From the cell containing the given text, extract its center point as [x, y] coordinate. 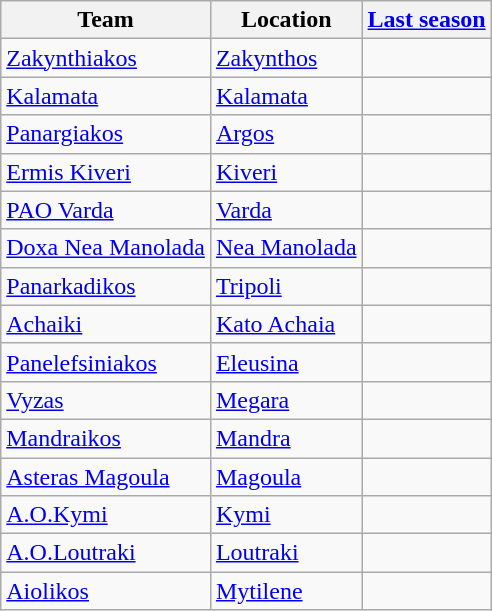
Ermis Kiveri [106, 172]
Zakynthiakos [106, 58]
Mandra [286, 438]
Eleusina [286, 362]
Achaiki [106, 324]
Panelefsiniakos [106, 362]
A.O.Kymi [106, 515]
Mytilene [286, 591]
Loutraki [286, 553]
Vyzas [106, 400]
Doxa Nea Manolada [106, 248]
Tripoli [286, 286]
PAO Varda [106, 210]
Asteras Magoula [106, 477]
Varda [286, 210]
Nea Manolada [286, 248]
Megara [286, 400]
Mandraikos [106, 438]
Panargiakos [106, 134]
Team [106, 20]
A.O.Loutraki [106, 553]
Aiolikos [106, 591]
Argos [286, 134]
Kymi [286, 515]
Location [286, 20]
Panarkadikos [106, 286]
Kiveri [286, 172]
Magoula [286, 477]
Last season [426, 20]
Kato Achaia [286, 324]
Zakynthos [286, 58]
